Search for the cell housing the specified text and yield its (X, Y) center coordinate. 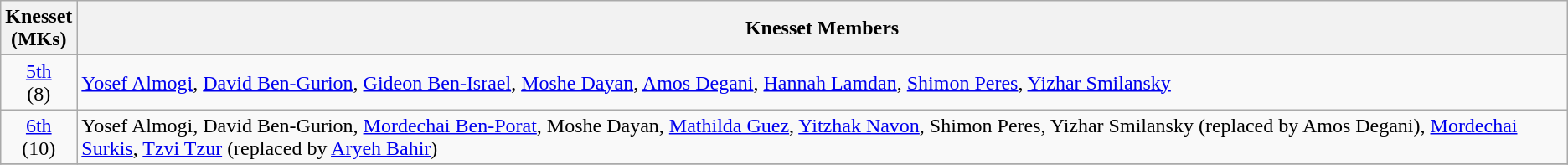
Knesset(MKs) (39, 28)
Knesset Members (823, 28)
5th(8) (39, 82)
6th(10) (39, 137)
Yosef Almogi, David Ben-Gurion, Gideon Ben-Israel, Moshe Dayan, Amos Degani, Hannah Lamdan, Shimon Peres, Yizhar Smilansky (823, 82)
